Capture the cell that displays the provided text and extract its (X, Y) central coordinate. 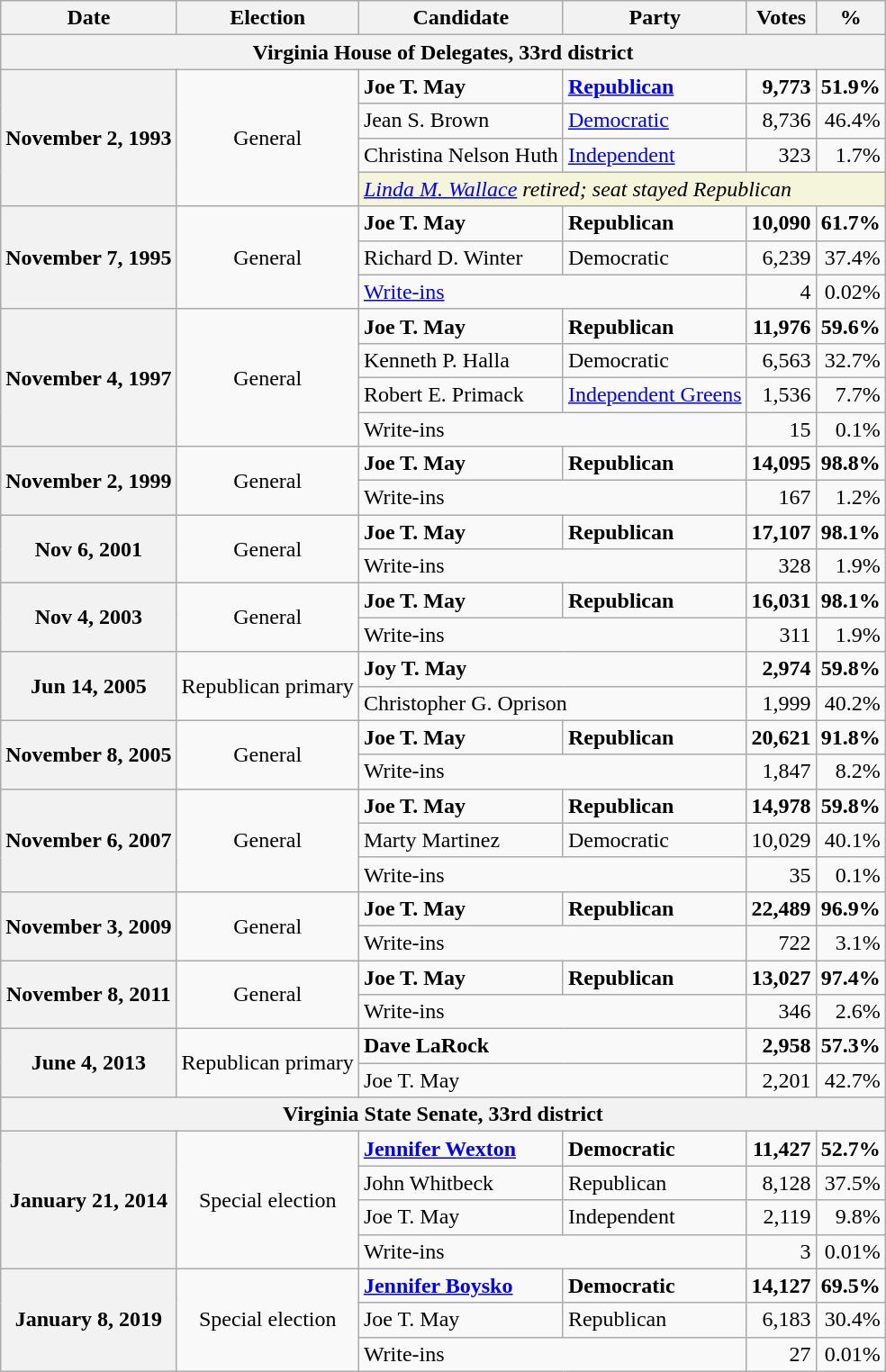
Christopher G. Oprison (553, 703)
6,239 (782, 257)
Independent Greens (655, 394)
8,128 (782, 1183)
20,621 (782, 737)
57.3% (850, 1046)
40.2% (850, 703)
69.5% (850, 1286)
Joy T. May (553, 669)
1.7% (850, 155)
46.4% (850, 121)
2,201 (782, 1080)
November 8, 2011 (88, 994)
June 4, 2013 (88, 1063)
11,427 (782, 1149)
51.9% (850, 86)
59.6% (850, 326)
61.7% (850, 223)
346 (782, 1012)
3 (782, 1251)
Kenneth P. Halla (461, 360)
Linda M. Wallace retired; seat stayed Republican (621, 189)
Marty Martinez (461, 840)
167 (782, 498)
10,029 (782, 840)
6,183 (782, 1320)
10,090 (782, 223)
Candidate (461, 18)
Election (267, 18)
Jennifer Boysko (461, 1286)
1,999 (782, 703)
November 3, 2009 (88, 925)
Votes (782, 18)
30.4% (850, 1320)
52.7% (850, 1149)
Party (655, 18)
November 6, 2007 (88, 840)
Jean S. Brown (461, 121)
6,563 (782, 360)
3.1% (850, 943)
8,736 (782, 121)
328 (782, 566)
November 7, 1995 (88, 257)
14,095 (782, 464)
Virginia House of Delegates, 33rd district (443, 52)
2,958 (782, 1046)
November 2, 1993 (88, 138)
8.2% (850, 772)
November 4, 1997 (88, 377)
% (850, 18)
November 8, 2005 (88, 754)
Christina Nelson Huth (461, 155)
15 (782, 429)
1,847 (782, 772)
22,489 (782, 908)
Dave LaRock (553, 1046)
32.7% (850, 360)
14,978 (782, 806)
9,773 (782, 86)
John Whitbeck (461, 1183)
722 (782, 943)
Virginia State Senate, 33rd district (443, 1115)
2,119 (782, 1217)
7.7% (850, 394)
2,974 (782, 669)
1.2% (850, 498)
January 8, 2019 (88, 1320)
2.6% (850, 1012)
42.7% (850, 1080)
37.4% (850, 257)
0.02% (850, 292)
4 (782, 292)
Jennifer Wexton (461, 1149)
Richard D. Winter (461, 257)
January 21, 2014 (88, 1200)
91.8% (850, 737)
98.8% (850, 464)
11,976 (782, 326)
323 (782, 155)
17,107 (782, 532)
97.4% (850, 977)
Nov 6, 2001 (88, 549)
Jun 14, 2005 (88, 686)
13,027 (782, 977)
96.9% (850, 908)
November 2, 1999 (88, 481)
Date (88, 18)
37.5% (850, 1183)
1,536 (782, 394)
40.1% (850, 840)
27 (782, 1354)
9.8% (850, 1217)
35 (782, 874)
16,031 (782, 600)
14,127 (782, 1286)
311 (782, 635)
Nov 4, 2003 (88, 618)
Robert E. Primack (461, 394)
